Pinpoint the cell where the given text exists, returning its (x, y) midpoint coordinate. 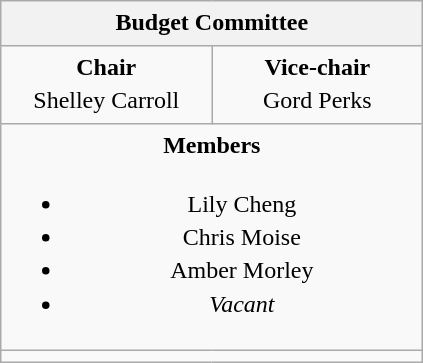
ChairShelley Carroll (106, 84)
Budget Committee (212, 24)
Vice-chairGord Perks (318, 84)
MembersLily ChengChris MoiseAmber MorleyVacant (212, 238)
